Identify which cell holds the provided text, then report its (x, y) central coordinate. 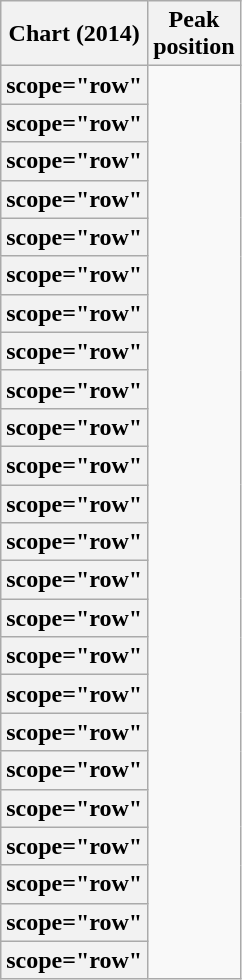
Peakposition (194, 34)
Chart (2014) (74, 34)
